Detect which cell encompasses the target text, then output its [X, Y] center coordinate. 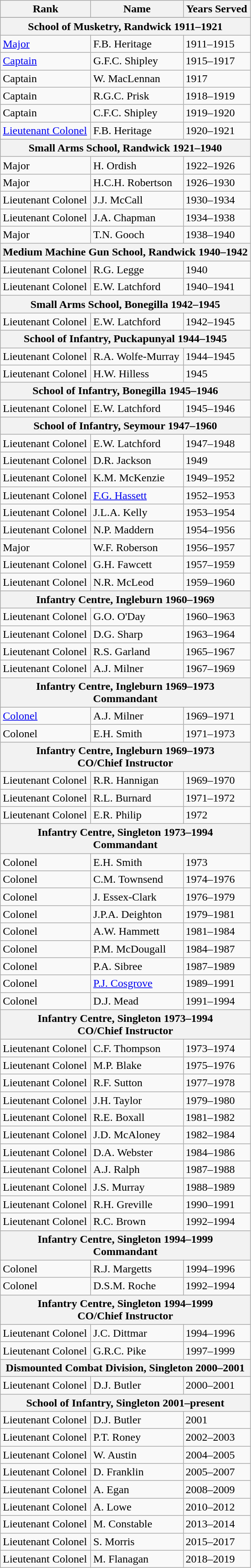
Infantry Centre, Ingleburn 1960–1969 [125, 599]
2013–2014 [217, 1524]
1973 [217, 862]
2018–2019 [217, 1559]
1920–1921 [217, 130]
A.J. Ralph [137, 1170]
1917 [217, 78]
1991–1994 [217, 1001]
G.O. O'Day [137, 617]
Infantry Centre, Singleton 1973–1994CO/Chief Instructor [125, 1025]
1915–1917 [217, 61]
A. Lowe [137, 1507]
1987–1989 [217, 966]
1918–1919 [217, 96]
1987–1988 [217, 1170]
1972 [217, 815]
T.N. Gooch [137, 235]
D.S.M. Roche [137, 1286]
2008–2009 [217, 1490]
School of Musketry, Randwick 1911–1921 [125, 26]
1926–1930 [217, 182]
School of Infantry, Puckapunyal 1944–1945 [125, 339]
Medium Machine Gun School, Randwick 1940–1942 [125, 252]
1989–1991 [217, 984]
1975–1976 [217, 1065]
1959–1960 [217, 582]
1977–1978 [217, 1083]
R.J. Margetts [137, 1269]
1934–1938 [217, 218]
1952–1953 [217, 495]
1960–1963 [217, 617]
2010–2012 [217, 1507]
R.S. Garland [137, 651]
1963–1964 [217, 634]
School of Infantry, Singleton 2001–present [125, 1403]
R.R. Hannigan [137, 780]
1930–1934 [217, 200]
J.C. Dittmar [137, 1333]
N.R. McLeod [137, 582]
2000–2001 [217, 1385]
1956–1957 [217, 547]
D. Franklin [137, 1472]
1965–1967 [217, 651]
1979–1980 [217, 1100]
P.M. McDougall [137, 949]
Infantry Centre, Ingleburn 1969–1973CO/Chief Instructor [125, 756]
W. MacLennan [137, 78]
1911–1915 [217, 44]
1969–1970 [217, 780]
1947–1948 [217, 443]
1944–1945 [217, 356]
1979–1981 [217, 914]
1938–1940 [217, 235]
1945 [217, 374]
2001 [217, 1420]
J.A. Chapman [137, 218]
J.P.A. Deighton [137, 914]
K.M. McKenzie [137, 478]
M. Constable [137, 1524]
Infantry Centre, Ingleburn 1969–1973Commandant [125, 693]
J. Essex-Clark [137, 897]
1919–1920 [217, 113]
Infantry Centre, Singleton 1994–1999Commandant [125, 1245]
Infantry Centre, Singleton 1973–1994Commandant [125, 839]
R.G. Legge [137, 270]
P.J. Cosgrove [137, 984]
J.J. McCall [137, 200]
J.S. Murray [137, 1187]
P.T. Roney [137, 1438]
R.F. Sutton [137, 1083]
E.R. Philip [137, 815]
School of Infantry, Bonegilla 1945–1946 [125, 391]
1984–1986 [217, 1152]
1953–1954 [217, 513]
2015–2017 [217, 1542]
1954–1956 [217, 530]
2002–2003 [217, 1438]
R.E. Boxall [137, 1118]
R.G.C. Prisk [137, 96]
1982–1984 [217, 1135]
1988–1989 [217, 1187]
1976–1979 [217, 897]
A.W. Hammett [137, 932]
D.J. Mead [137, 1001]
D.A. Webster [137, 1152]
H.C.H. Robertson [137, 182]
G.H. Fawcett [137, 565]
Small Arms School, Randwick 1921–1940 [125, 148]
1940 [217, 270]
G.F.C. Shipley [137, 61]
1981–1984 [217, 932]
C.M. Townsend [137, 880]
S. Morris [137, 1542]
School of Infantry, Seymour 1947–1960 [125, 426]
W.F. Roberson [137, 547]
C.F. Thompson [137, 1048]
C.F.C. Shipley [137, 113]
H. Ordish [137, 165]
1957–1959 [217, 565]
Dismounted Combat Division, Singleton 2000–2001 [125, 1368]
Years Served [217, 9]
W. Austin [137, 1455]
1922–1926 [217, 165]
2005–2007 [217, 1472]
H.W. Hilless [137, 374]
R.H. Greville [137, 1204]
1945–1946 [217, 408]
1974–1976 [217, 880]
1969–1971 [217, 716]
1981–1982 [217, 1118]
1971–1973 [217, 733]
F.G. Hassett [137, 495]
1949–1952 [217, 478]
R.C. Brown [137, 1222]
Infantry Centre, Singleton 1994–1999CO/Chief Instructor [125, 1309]
Rank [46, 9]
1949 [217, 460]
2004–2005 [217, 1455]
R.L. Burnard [137, 798]
N.P. Maddern [137, 530]
R.A. Wolfe-Murray [137, 356]
P.A. Sibree [137, 966]
J.D. McAloney [137, 1135]
1942–1945 [217, 322]
1940–1941 [217, 287]
D.R. Jackson [137, 460]
A. Egan [137, 1490]
1971–1972 [217, 798]
J.L.A. Kelly [137, 513]
Name [137, 9]
1967–1969 [217, 669]
M.P. Blake [137, 1065]
Small Arms School, Bonegilla 1942–1945 [125, 304]
1990–1991 [217, 1204]
G.R.C. Pike [137, 1350]
D.G. Sharp [137, 634]
1997–1999 [217, 1350]
M. Flanagan [137, 1559]
1984–1987 [217, 949]
1973–1974 [217, 1048]
J.H. Taylor [137, 1100]
